Identify which cell holds the provided text, then report its [X, Y] central coordinate. 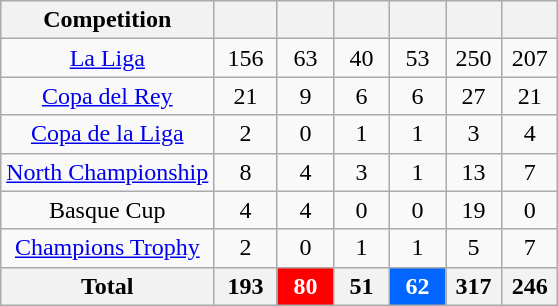
246 [530, 286]
North Championship [108, 172]
156 [246, 58]
13 [474, 172]
53 [418, 58]
63 [305, 58]
250 [474, 58]
5 [474, 248]
Copa del Rey [108, 96]
317 [474, 286]
27 [474, 96]
19 [474, 210]
Basque Cup [108, 210]
La Liga [108, 58]
40 [361, 58]
Total [108, 286]
80 [305, 286]
51 [361, 286]
Champions Trophy [108, 248]
8 [246, 172]
Copa de la Liga [108, 134]
207 [530, 58]
Competition [108, 20]
193 [246, 286]
62 [418, 286]
9 [305, 96]
